Identify which cell holds the provided text, then report its [X, Y] central coordinate. 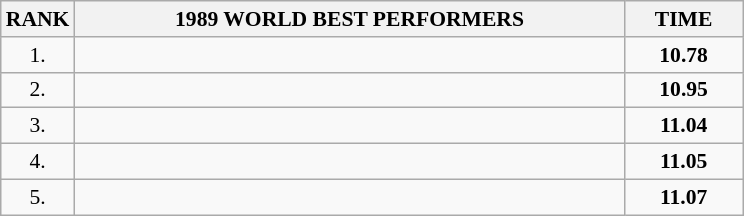
11.04 [684, 126]
11.05 [684, 162]
TIME [684, 19]
11.07 [684, 197]
1989 WORLD BEST PERFORMERS [349, 19]
5. [38, 197]
4. [38, 162]
10.95 [684, 90]
RANK [38, 19]
2. [38, 90]
10.78 [684, 55]
3. [38, 126]
1. [38, 55]
